Identify which cell holds the provided text, then report its (x, y) central coordinate. 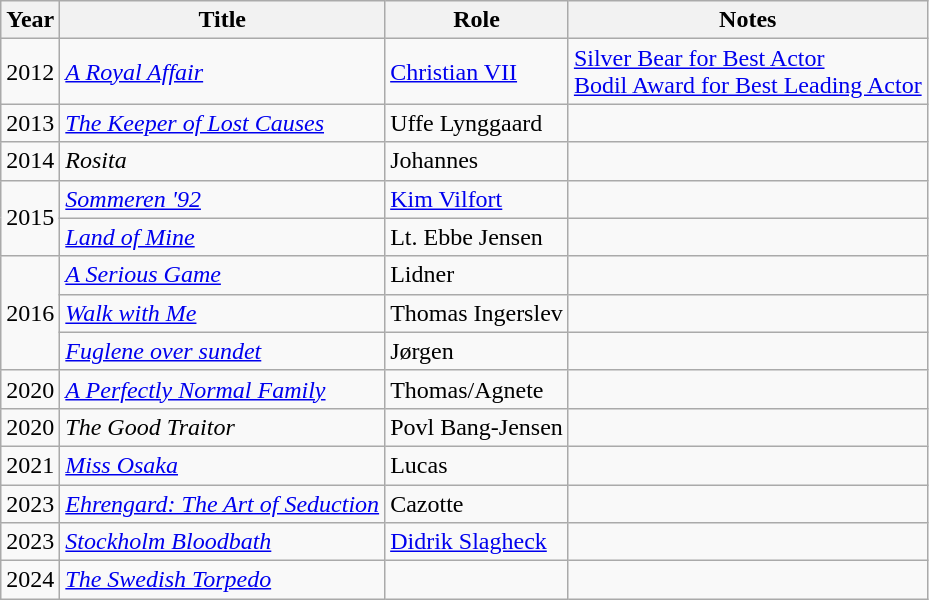
A Perfectly Normal Family (222, 389)
Povl Bang-Jensen (477, 427)
Rosita (222, 161)
Lucas (477, 465)
2014 (30, 161)
2012 (30, 72)
Uffe Lynggaard (477, 123)
2024 (30, 580)
Johannes (477, 161)
Jørgen (477, 351)
Year (30, 20)
Title (222, 20)
The Keeper of Lost Causes (222, 123)
Role (477, 20)
Ehrengard: The Art of Seduction (222, 503)
The Good Traitor (222, 427)
Thomas/Agnete (477, 389)
Walk with Me (222, 313)
Land of Mine (222, 237)
Sommeren '92 (222, 199)
Didrik Slagheck (477, 542)
Lt. Ebbe Jensen (477, 237)
Lidner (477, 275)
2021 (30, 465)
2015 (30, 218)
Miss Osaka (222, 465)
Silver Bear for Best Actor Bodil Award for Best Leading Actor (748, 72)
Thomas Ingerslev (477, 313)
Notes (748, 20)
A Royal Affair (222, 72)
A Serious Game (222, 275)
Christian VII (477, 72)
2013 (30, 123)
Fuglene over sundet (222, 351)
Stockholm Bloodbath (222, 542)
Cazotte (477, 503)
Kim Vilfort (477, 199)
The Swedish Torpedo (222, 580)
2016 (30, 313)
